Output the [X, Y] coordinate of the center of the cell containing the given text.  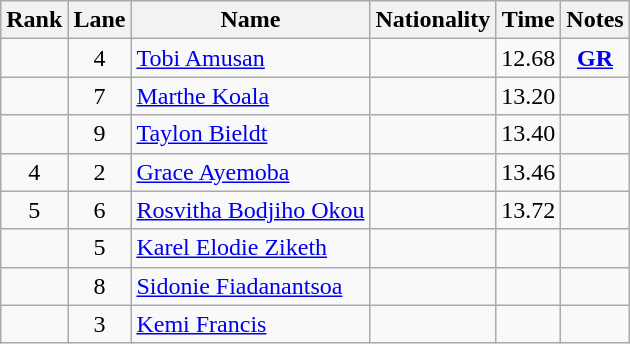
Rosvitha Bodjiho Okou [250, 210]
Nationality [433, 20]
7 [100, 96]
13.72 [528, 210]
2 [100, 172]
Taylon Bieldt [250, 134]
Grace Ayemoba [250, 172]
Rank [34, 20]
3 [100, 324]
13.40 [528, 134]
Time [528, 20]
GR [595, 58]
Name [250, 20]
Notes [595, 20]
Marthe Koala [250, 96]
6 [100, 210]
Sidonie Fiadanantsoa [250, 286]
12.68 [528, 58]
Lane [100, 20]
Kemi Francis [250, 324]
Tobi Amusan [250, 58]
13.46 [528, 172]
13.20 [528, 96]
Karel Elodie Ziketh [250, 248]
8 [100, 286]
9 [100, 134]
